Return the [X, Y] coordinate for the center point of the cell that contains the specified text.  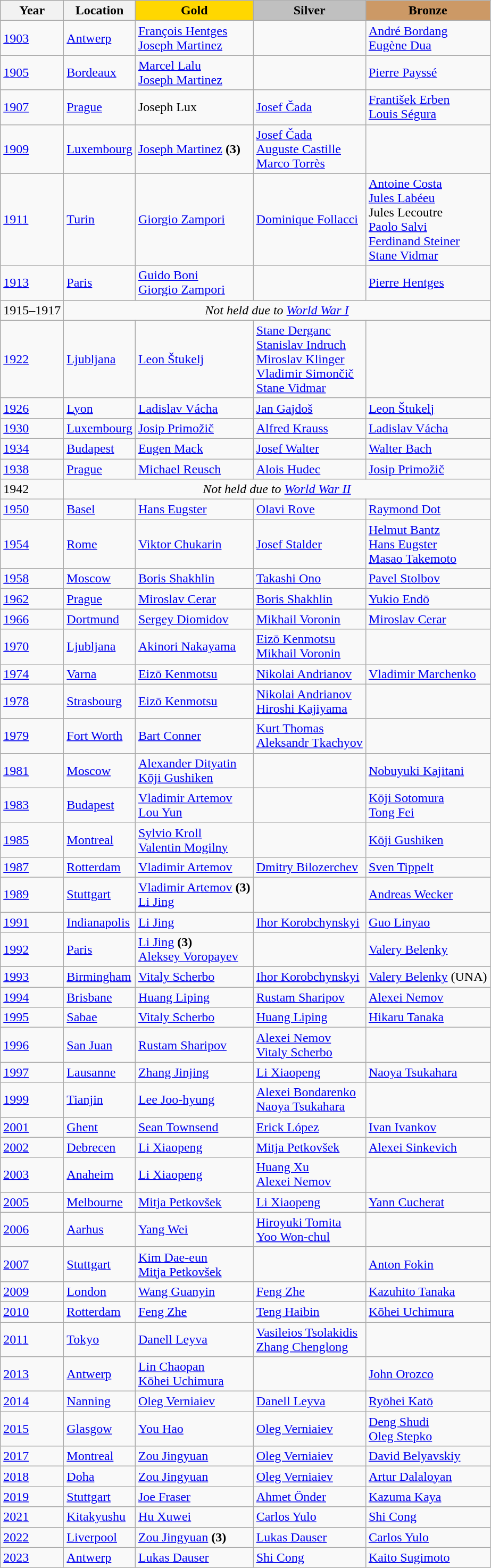
Nobuyuki Kajitani [428, 770]
Alois Hudec [310, 469]
Hiroyuki Tomita Yoo Won-chul [310, 1230]
Wang Guanyin [194, 1291]
1997 [32, 1072]
Sergey Diomidov [194, 619]
1907 [32, 107]
1974 [32, 674]
Josef Čada Auguste Castille Marco Torrès [310, 149]
Viktor Chukarin [194, 544]
2021 [32, 1517]
1979 [32, 736]
1993 [32, 977]
1987 [32, 867]
Joseph Lux [194, 107]
Walter Bach [428, 448]
1992 [32, 950]
2006 [32, 1230]
Kōji Gushiken [428, 839]
Deng Shudi Oleg Stepko [428, 1429]
Dominique Follacci [310, 219]
Nikolai Andrianov [310, 674]
1905 [32, 72]
Nikolai Andrianov Hiroshi Kajiyama [310, 701]
Akinori Nakayama [194, 647]
1913 [32, 283]
2011 [32, 1339]
Andreas Wecker [428, 895]
Sylvio Kroll Valentin Mogilny [194, 839]
Sven Tippelt [428, 867]
Liverpool [100, 1537]
John Orozco [428, 1374]
Giorgio Zampori [194, 219]
Anton Fokin [428, 1264]
Doha [100, 1477]
1915–1917 [32, 310]
Alexei Bondarenko Naoya Tsukahara [310, 1100]
Ryōhei Katō [428, 1402]
1909 [32, 149]
Alexei Nemov Vitaly Scherbo [310, 1045]
2001 [32, 1127]
2023 [32, 1557]
Tokyo [100, 1339]
Gold [194, 11]
Kōji Sotomura Tong Fei [428, 805]
1926 [32, 408]
Guo Linyao [428, 922]
1954 [32, 544]
Mikhail Voronin [310, 619]
Li Jing (3) Aleksey Voropayev [194, 950]
Jan Gajdoš [310, 408]
Marcel Lalu Joseph Martinez [194, 72]
Not held due to World War II [277, 489]
Guido Boni Giorgio Zampori [194, 283]
David Belyavskiy [428, 1456]
Rome [100, 544]
Joseph Martinez (3) [194, 149]
Josef Čada [310, 107]
2022 [32, 1537]
Not held due to World War I [277, 310]
Ahmet Önder [310, 1497]
Varna [100, 674]
Yang Wei [194, 1230]
Silver [310, 11]
Birmingham [100, 977]
Lyon [100, 408]
1983 [32, 805]
Turin [100, 219]
Raymond Dot [428, 510]
Pierre Payssé [428, 72]
Pierre Hentges [428, 283]
Huang Xu Alexei Nemov [310, 1174]
Vladimir Artemov [194, 867]
Naoya Tsukahara [428, 1072]
1981 [32, 770]
1911 [32, 219]
Kazuhito Tanaka [428, 1291]
1995 [32, 1017]
Antoine Costa Jules Labéeu Jules Lecoutre Paolo Salvi Ferdinand Steiner Stane Vidmar [428, 219]
Alfred Krauss [310, 428]
Debrecen [100, 1147]
Zou Jingyuan (3) [194, 1537]
Sean Townsend [194, 1127]
Kazuma Kaya [428, 1497]
2015 [32, 1429]
Vladimir Marchenko [428, 674]
London [100, 1291]
Kitakyushu [100, 1517]
Olavi Rove [310, 510]
Alexei Sinkevich [428, 1147]
1989 [32, 895]
1999 [32, 1100]
Hu Xuwei [194, 1517]
1930 [32, 428]
1958 [32, 579]
Brisbane [100, 997]
Yukio Endō [428, 599]
Yann Cucherat [428, 1202]
André Bordang Eugène Dua [428, 38]
You Hao [194, 1429]
Kurt Thomas Aleksandr Tkachyov [310, 736]
Vasileios Tsolakidis Zhang Chenglong [310, 1339]
Indianapolis [100, 922]
Melbourne [100, 1202]
Year [32, 11]
1970 [32, 647]
Bart Conner [194, 736]
2007 [32, 1264]
1903 [32, 38]
Nanning [100, 1402]
Dortmund [100, 619]
Dmitry Bilozerchev [310, 867]
Artur Dalaloyan [428, 1477]
Basel [100, 510]
Zhang Jinjing [194, 1072]
Vladimir Artemov (3) Li Jing [194, 895]
Ghent [100, 1127]
Michael Reusch [194, 469]
Kaito Sugimoto [428, 1557]
1938 [32, 469]
Aarhus [100, 1230]
Lin Chaopan Kōhei Uchimura [194, 1374]
2018 [32, 1477]
Erick López [310, 1127]
Glasgow [100, 1429]
2005 [32, 1202]
František Erben Louis Ségura [428, 107]
Alexei Nemov [428, 997]
1942 [32, 489]
Lausanne [100, 1072]
Anaheim [100, 1174]
San Juan [100, 1045]
Hikaru Tanaka [428, 1017]
Fort Worth [100, 736]
2019 [32, 1497]
1996 [32, 1045]
Valery Belenky (UNA) [428, 977]
Takashi Ono [310, 579]
Strasbourg [100, 701]
Location [100, 11]
2003 [32, 1174]
2017 [32, 1456]
Kim Dae-eun Mitja Petkovšek [194, 1264]
Helmut Bantz Hans Eugster Masao Takemoto [428, 544]
Bordeaux [100, 72]
1922 [32, 359]
Teng Haibin [310, 1312]
1934 [32, 448]
Tianjin [100, 1100]
Sabae [100, 1017]
1978 [32, 701]
Josef Stalder [310, 544]
1966 [32, 619]
2014 [32, 1402]
1950 [32, 510]
Vladimir Artemov Lou Yun [194, 805]
2013 [32, 1374]
2009 [32, 1291]
Valery Belenky [428, 950]
Kōhei Uchimura [428, 1312]
Joe Fraser [194, 1497]
Josef Walter [310, 448]
1985 [32, 839]
Alexander Dityatin Kōji Gushiken [194, 770]
Bronze [428, 11]
Hans Eugster [194, 510]
1962 [32, 599]
Lee Joo-hyung [194, 1100]
Eizō Kenmotsu Mikhail Voronin [310, 647]
François Hentges Joseph Martinez [194, 38]
1994 [32, 997]
Eugen Mack [194, 448]
Ivan Ivankov [428, 1127]
2002 [32, 1147]
Li Jing [194, 922]
2010 [32, 1312]
Pavel Stolbov [428, 579]
Stane Derganc Stanislav Indruch Miroslav Klinger Vladimir Simončič Stane Vidmar [310, 359]
1991 [32, 922]
